Search for the cell housing the specified text and yield its (X, Y) center coordinate. 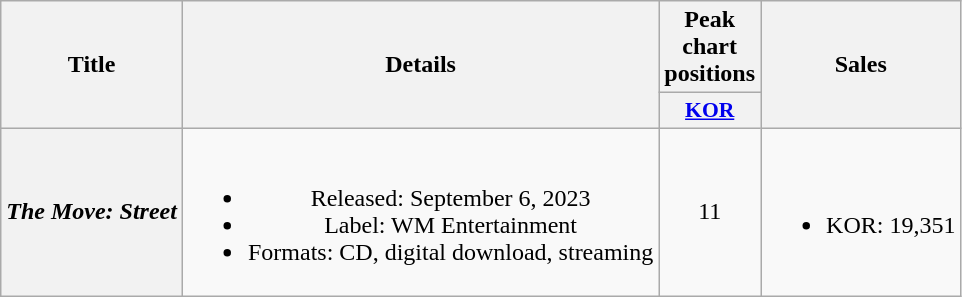
11 (710, 212)
Title (92, 65)
Sales (861, 65)
The Move: Street (92, 212)
Peak chartpositions (710, 47)
KOR (710, 111)
Details (420, 65)
KOR: 19,351 (861, 212)
Released: September 6, 2023Label: WM EntertainmentFormats: CD, digital download, streaming (420, 212)
